Return the (X, Y) coordinate for the center point of the cell that contains the specified text.  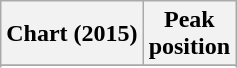
Peakposition (189, 34)
Chart (2015) (72, 34)
